Output the (X, Y) coordinate of the center of the cell containing the given text.  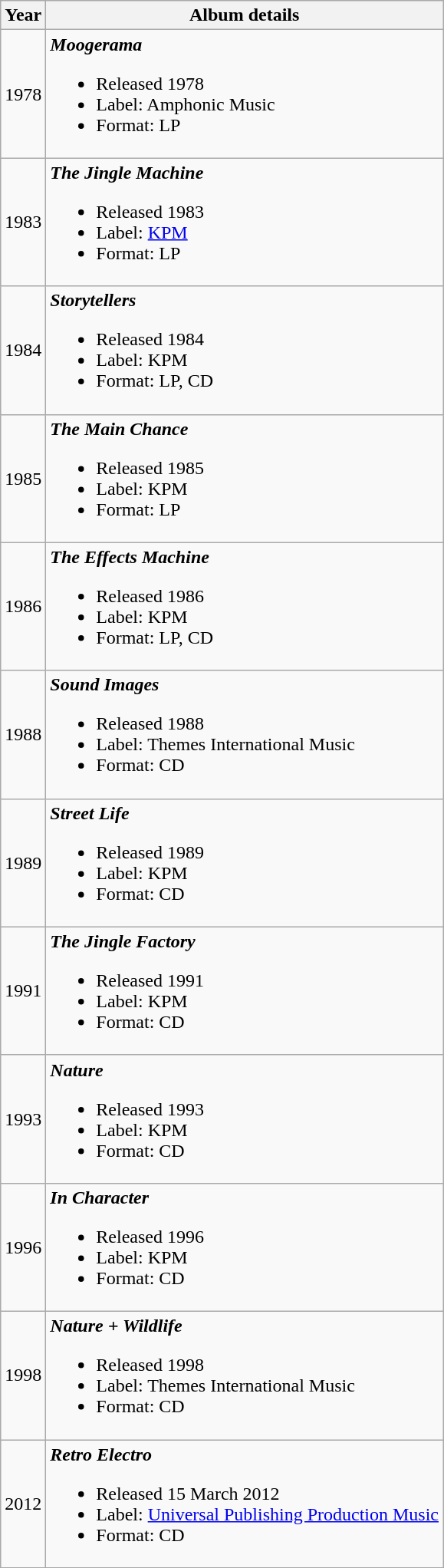
1998 (23, 1375)
2012 (23, 1504)
The Main ChanceReleased 1985Label: KPM Format: LP (245, 479)
1996 (23, 1247)
In CharacterReleased 1996Label: KPM Format: CD (245, 1247)
1993 (23, 1118)
1985 (23, 479)
1986 (23, 606)
1983 (23, 222)
NatureReleased 1993Label: KPM Format: CD (245, 1118)
The Effects MachineReleased 1986Label: KPM Format: LP, CD (245, 606)
Retro ElectroReleased 15 March 2012Label: Universal Publishing Production Music Format: CD (245, 1504)
The Jingle MachineReleased 1983Label: KPM Format: LP (245, 222)
MoogeramaReleased 1978Label: Amphonic Music Format: LP (245, 94)
Nature + WildlifeReleased 1998Label: Themes International Music Format: CD (245, 1375)
1984 (23, 350)
1988 (23, 735)
The Jingle FactoryReleased 1991Label: KPM Format: CD (245, 991)
1989 (23, 862)
1978 (23, 94)
1991 (23, 991)
Sound ImagesReleased 1988Label: Themes International Music Format: CD (245, 735)
Street LifeReleased 1989Label: KPM Format: CD (245, 862)
Album details (245, 15)
Year (23, 15)
StorytellersReleased 1984Label: KPM Format: LP, CD (245, 350)
